Provide the (X, Y) coordinate of the cell's center where the given text is located.  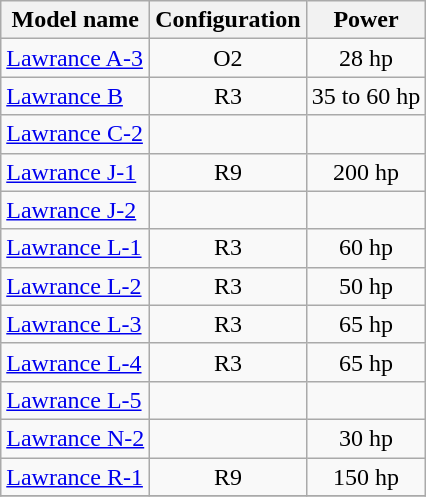
200 hp (366, 172)
Lawrance L-1 (76, 248)
Lawrance L-2 (76, 286)
Lawrance C-2 (76, 134)
Lawrance N-2 (76, 438)
60 hp (366, 248)
Power (366, 20)
Lawrance L-5 (76, 400)
35 to 60 hp (366, 96)
Lawrance J-2 (76, 210)
Lawrance B (76, 96)
Configuration (228, 20)
50 hp (366, 286)
30 hp (366, 438)
Lawrance A-3 (76, 58)
O2 (228, 58)
Lawrance R-1 (76, 477)
Model name (76, 20)
150 hp (366, 477)
Lawrance L-4 (76, 362)
Lawrance J-1 (76, 172)
Lawrance L-3 (76, 324)
28 hp (366, 58)
